Pinpoint the cell where the given text exists, returning its (X, Y) midpoint coordinate. 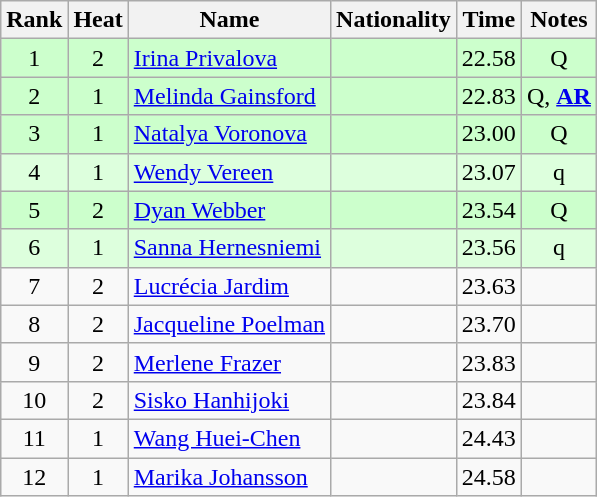
5 (34, 210)
24.43 (488, 438)
24.58 (488, 477)
Nationality (394, 20)
Natalya Voronova (229, 134)
4 (34, 172)
Time (488, 20)
6 (34, 248)
23.84 (488, 400)
Wang Huei-Chen (229, 438)
23.00 (488, 134)
Q, AR (558, 96)
22.83 (488, 96)
12 (34, 477)
8 (34, 324)
Lucrécia Jardim (229, 286)
Notes (558, 20)
Dyan Webber (229, 210)
22.58 (488, 58)
23.54 (488, 210)
Jacqueline Poelman (229, 324)
Sisko Hanhijoki (229, 400)
23.70 (488, 324)
Merlene Frazer (229, 362)
Name (229, 20)
3 (34, 134)
23.07 (488, 172)
7 (34, 286)
Heat (98, 20)
9 (34, 362)
23.56 (488, 248)
23.83 (488, 362)
Marika Johansson (229, 477)
Wendy Vereen (229, 172)
23.63 (488, 286)
10 (34, 400)
11 (34, 438)
Irina Privalova (229, 58)
Rank (34, 20)
Sanna Hernesniemi (229, 248)
Melinda Gainsford (229, 96)
